Detect which cell encompasses the target text, then output its (X, Y) center coordinate. 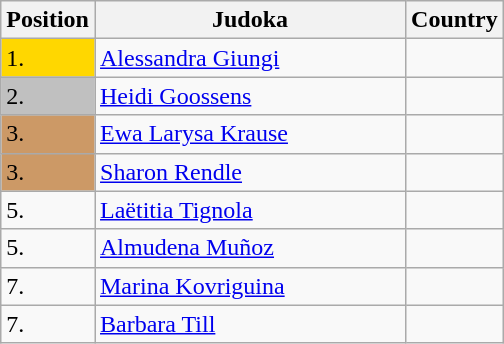
Judoka (250, 20)
Marina Kovriguina (250, 286)
Country (455, 20)
Laëtitia Tignola (250, 210)
Barbara Till (250, 324)
Sharon Rendle (250, 172)
Alessandra Giungi (250, 58)
Heidi Goossens (250, 96)
Position (48, 20)
1. (48, 58)
Ewa Larysa Krause (250, 134)
Almudena Muñoz (250, 248)
2. (48, 96)
